Return [x, y] of the center of cell containing provided text 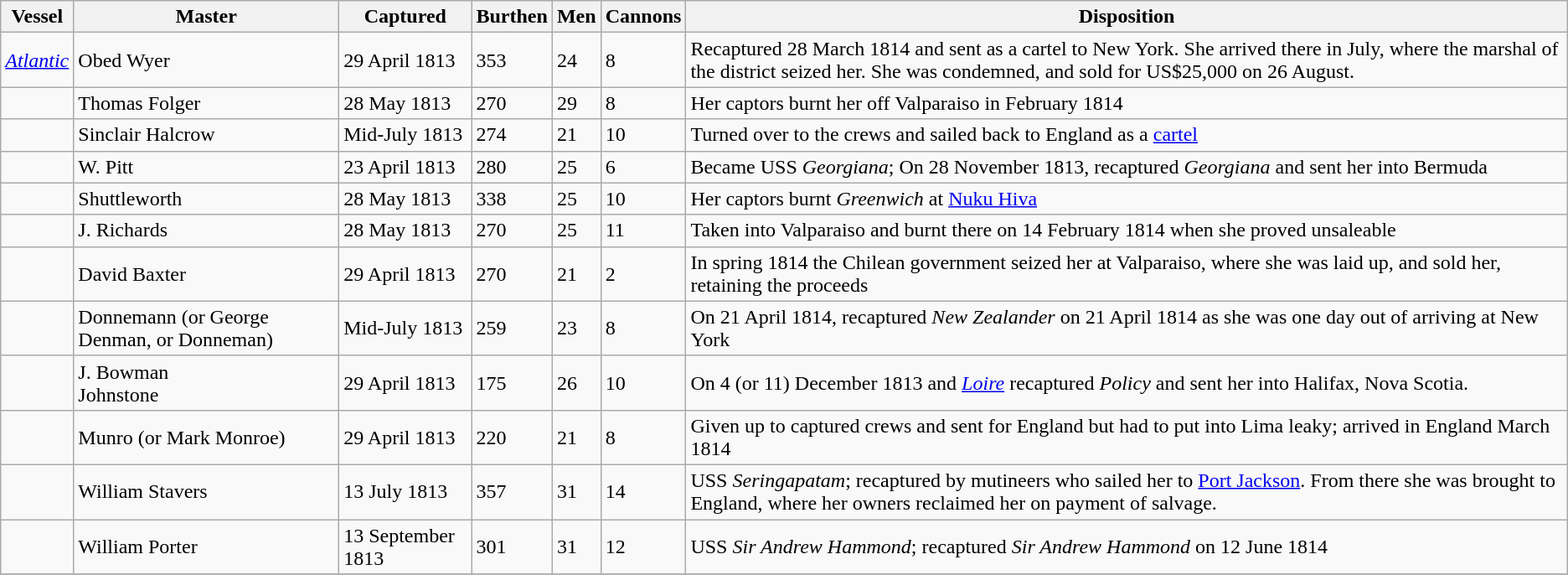
Vessel [37, 17]
Disposition [1127, 17]
24 [576, 60]
Donnemann (or George Denman, or Donneman) [206, 329]
Cannons [643, 17]
11 [643, 231]
353 [512, 60]
Taken into Valparaiso and burnt there on 14 February 1814 when she proved unsaleable [1127, 231]
Burthen [512, 17]
220 [512, 438]
175 [512, 382]
Shuttleworth [206, 199]
Given up to captured crews and sent for England but had to put into Lima leaky; arrived in England March 1814 [1127, 438]
William Stavers [206, 491]
In spring 1814 the Chilean government seized her at Valparaiso, where she was laid up, and sold her, retaining the proceeds [1127, 273]
Obed Wyer [206, 60]
Munro (or Mark Monroe) [206, 438]
Became USS Georgiana; On 28 November 1813, recaptured Georgiana and sent her into Bermuda [1127, 167]
Her captors burnt Greenwich at Nuku Hiva [1127, 199]
301 [512, 547]
Turned over to the crews and sailed back to England as a cartel [1127, 135]
Sinclair Halcrow [206, 135]
J. BowmanJohnstone [206, 382]
23 [576, 329]
29 [576, 103]
338 [512, 199]
14 [643, 491]
13 July 1813 [405, 491]
Her captors burnt her off Valparaiso in February 1814 [1127, 103]
Captured [405, 17]
23 April 1813 [405, 167]
David Baxter [206, 273]
259 [512, 329]
USS Sir Andrew Hammond; recaptured Sir Andrew Hammond on 12 June 1814 [1127, 547]
On 4 (or 11) December 1813 and Loire recaptured Policy and sent her into Halifax, Nova Scotia. [1127, 382]
Thomas Folger [206, 103]
357 [512, 491]
13 September 1813 [405, 547]
2 [643, 273]
Atlantic [37, 60]
Master [206, 17]
6 [643, 167]
W. Pitt [206, 167]
280 [512, 167]
274 [512, 135]
12 [643, 547]
26 [576, 382]
Men [576, 17]
J. Richards [206, 231]
William Porter [206, 547]
On 21 April 1814, recaptured New Zealander on 21 April 1814 as she was one day out of arriving at New York [1127, 329]
